Scan for the cell matching the given text and deliver its [x, y] coordinate at center. 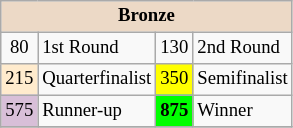
Semifinalist [242, 80]
Quarterfinalist [97, 80]
215 [20, 80]
875 [174, 112]
Runner-up [97, 112]
Bronze [146, 16]
350 [174, 80]
1st Round [97, 48]
80 [20, 48]
Winner [242, 112]
130 [174, 48]
575 [20, 112]
2nd Round [242, 48]
